Scan for the cell matching the given text and deliver its [x, y] coordinate at center. 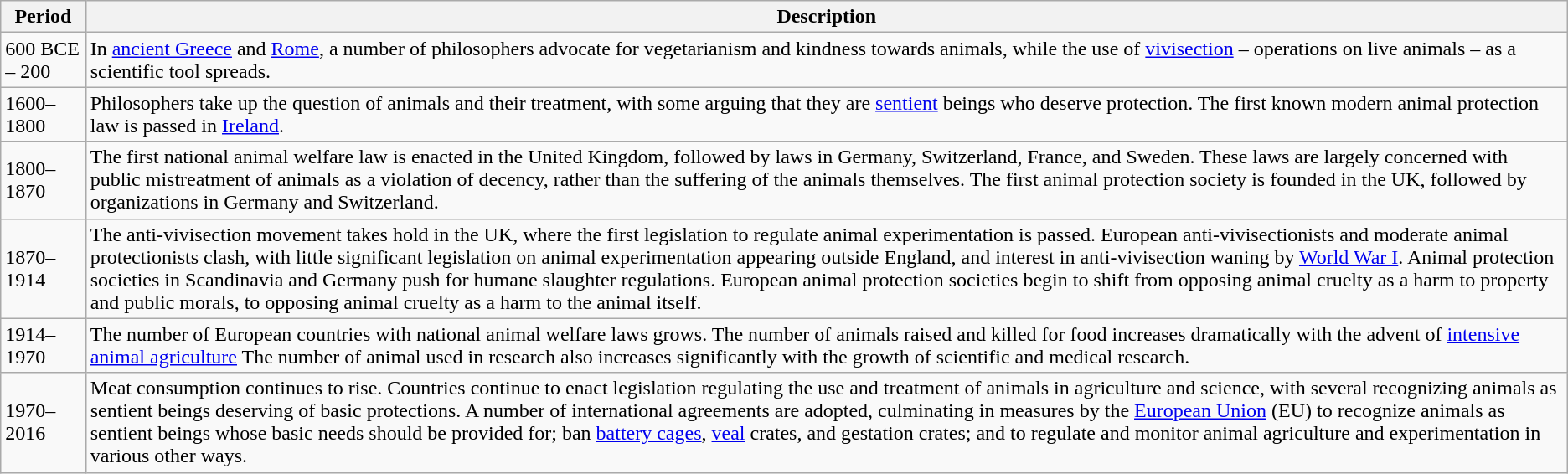
Period [44, 17]
600 BCE – 200 [44, 60]
1914–1970 [44, 345]
1600–1800 [44, 114]
1970–2016 [44, 422]
1800–1870 [44, 180]
Description [826, 17]
1870–1914 [44, 268]
